Determine the (X, Y) coordinate at the center of the cell enclosing the given text.  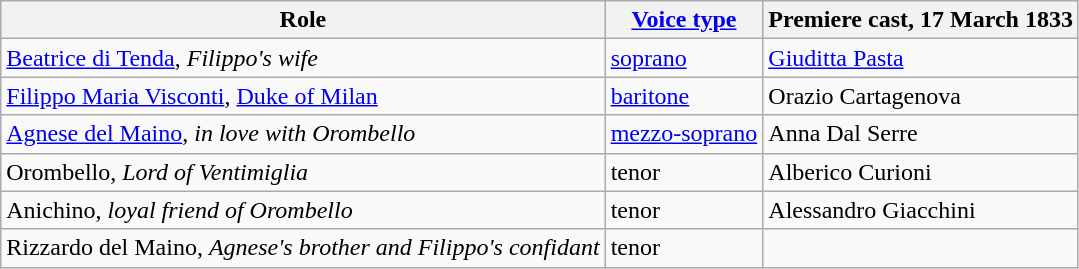
Giuditta Pasta (921, 58)
Alberico Curioni (921, 172)
soprano (684, 58)
Alessandro Giacchini (921, 210)
Beatrice di Tenda, Filippo's wife (303, 58)
Anna Dal Serre (921, 134)
Premiere cast, 17 March 1833 (921, 20)
Orazio Cartagenova (921, 96)
Agnese del Maino, in love with Orombello (303, 134)
Rizzardo del Maino, Agnese's brother and Filippo's confidant (303, 248)
Anichino, loyal friend of Orombello (303, 210)
Role (303, 20)
Orombello, Lord of Ventimiglia (303, 172)
Voice type (684, 20)
baritone (684, 96)
mezzo-soprano (684, 134)
Filippo Maria Visconti, Duke of Milan (303, 96)
